Extract the (x, y) coordinate from the center of the cell holding the provided text.  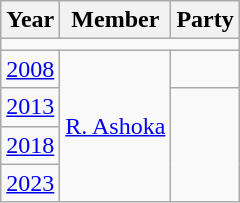
Party (205, 20)
Year (30, 20)
2008 (30, 69)
R. Ashoka (116, 126)
Member (116, 20)
2023 (30, 183)
2013 (30, 107)
2018 (30, 145)
